From the cell containing the given text, extract its center point as (X, Y) coordinate. 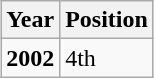
Year (30, 20)
2002 (30, 58)
Position (107, 20)
4th (107, 58)
